Return [X, Y] of the center of cell containing provided text 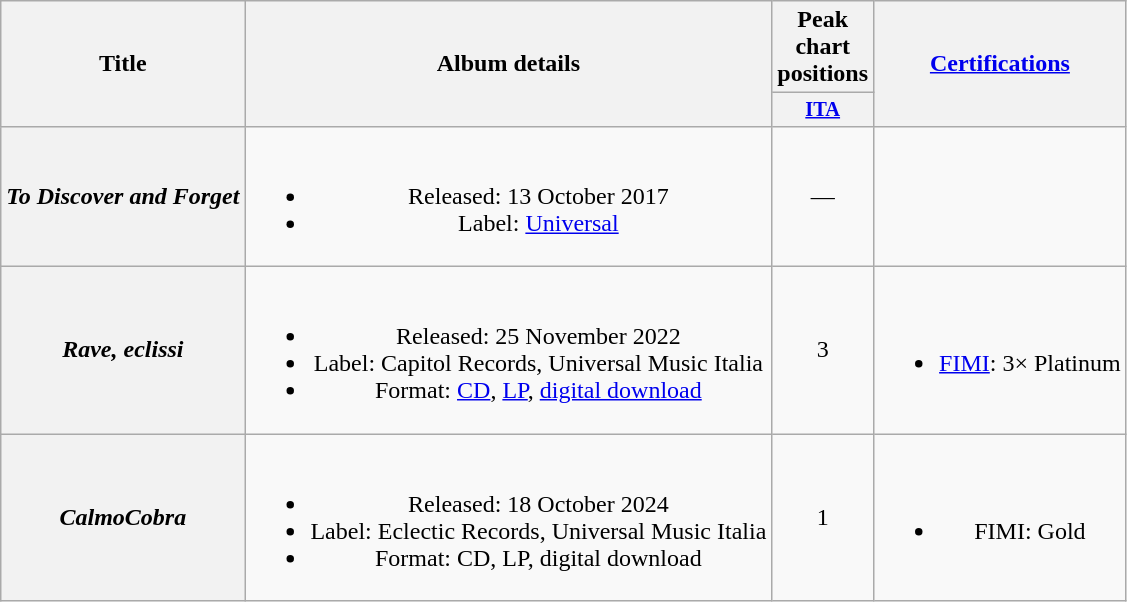
FIMI: 3× Platinum [1000, 350]
Rave, eclissi [123, 350]
1 [823, 518]
Title [123, 64]
CalmoCobra [123, 518]
ITA [823, 110]
FIMI: Gold [1000, 518]
Released: 18 October 2024Label: Eclectic Records, Universal Music ItaliaFormat: CD, LP, digital download [508, 518]
— [823, 196]
Album details [508, 64]
To Discover and Forget [123, 196]
Peak chart positions [823, 47]
Released: 25 November 2022Label: Capitol Records, Universal Music ItaliaFormat: CD, LP, digital download [508, 350]
Released: 13 October 2017Label: Universal [508, 196]
3 [823, 350]
Certifications [1000, 64]
